Return (X, Y) of the center of cell containing provided text 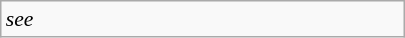
see (203, 19)
